For the text-containing cell, return its midpoint in [X, Y] coordinate format. 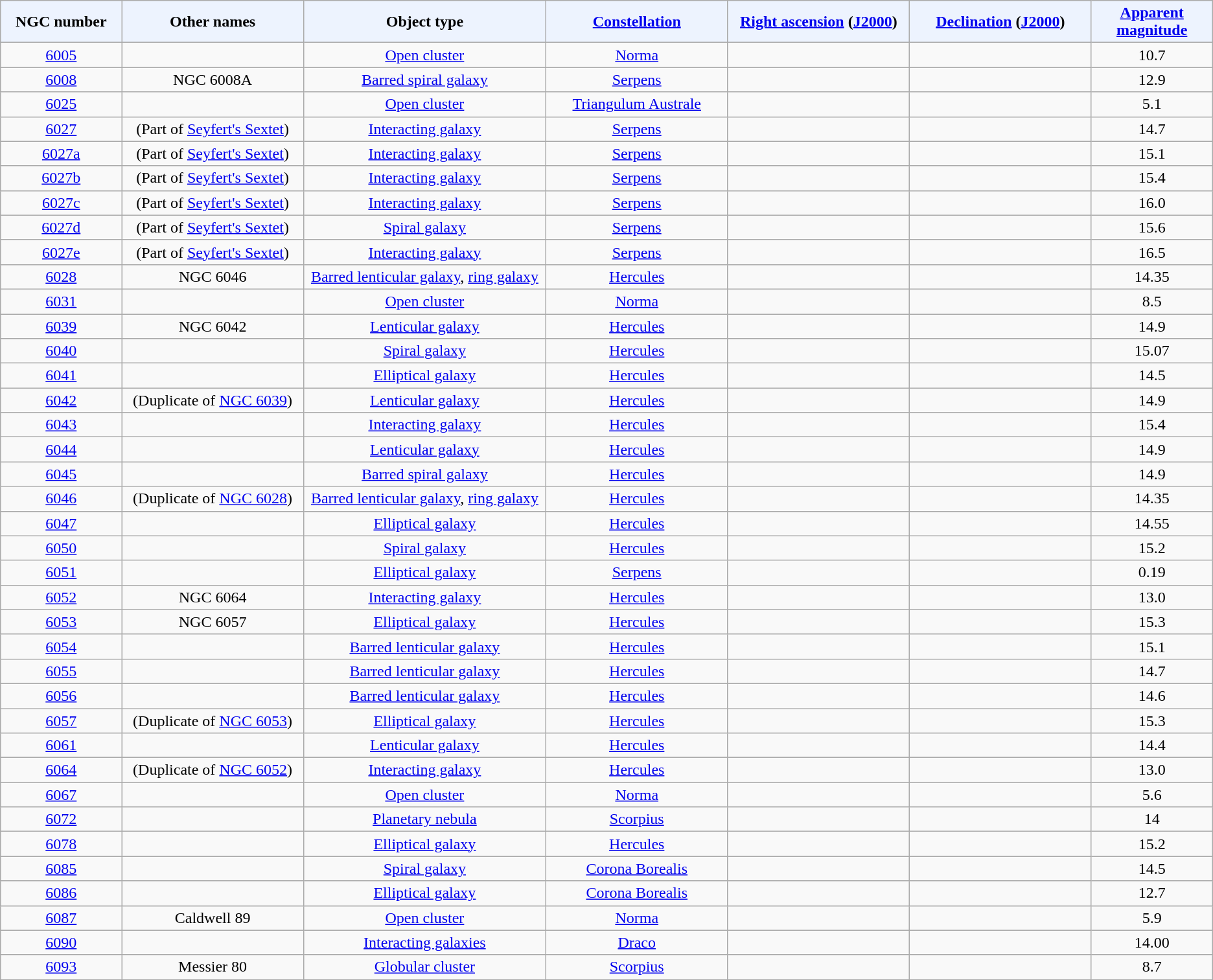
8.7 [1152, 967]
5.6 [1152, 795]
(Duplicate of NGC 6053) [213, 721]
14.55 [1152, 523]
Messier 80 [213, 967]
14.6 [1152, 696]
14.4 [1152, 746]
6027c [61, 203]
NGC 6046 [213, 277]
0.19 [1152, 573]
NGC 6042 [213, 326]
6046 [61, 499]
14 [1152, 819]
6056 [61, 696]
6042 [61, 400]
6087 [61, 918]
5.1 [1152, 104]
Declination (J2000) [1000, 22]
6027d [61, 227]
Planetary nebula [424, 819]
6044 [61, 450]
6051 [61, 573]
10.7 [1152, 55]
14.00 [1152, 942]
16.0 [1152, 203]
6040 [61, 351]
Other names [213, 22]
6055 [61, 671]
6027 [61, 129]
6027b [61, 178]
6093 [61, 967]
6053 [61, 622]
6090 [61, 942]
Right ascension (J2000) [819, 22]
6005 [61, 55]
(Duplicate of NGC 6028) [213, 499]
NGC number [61, 22]
6052 [61, 597]
12.7 [1152, 893]
Globular cluster [424, 967]
15.6 [1152, 227]
6067 [61, 795]
6050 [61, 548]
6025 [61, 104]
NGC 6008A [213, 80]
6043 [61, 425]
Apparent magnitude [1152, 22]
16.5 [1152, 252]
12.9 [1152, 80]
Object type [424, 22]
Interacting galaxies [424, 942]
Draco [636, 942]
5.9 [1152, 918]
6054 [61, 646]
6031 [61, 301]
6086 [61, 893]
6008 [61, 80]
8.5 [1152, 301]
NGC 6064 [213, 597]
15.07 [1152, 351]
6027a [61, 154]
6045 [61, 474]
6027e [61, 252]
Constellation [636, 22]
6047 [61, 523]
6085 [61, 869]
(Duplicate of NGC 6052) [213, 770]
6039 [61, 326]
6072 [61, 819]
6078 [61, 844]
6064 [61, 770]
Triangulum Australe [636, 104]
Caldwell 89 [213, 918]
6057 [61, 721]
6061 [61, 746]
6041 [61, 376]
(Duplicate of NGC 6039) [213, 400]
6028 [61, 277]
NGC 6057 [213, 622]
